For the text-containing cell, return its midpoint in (X, Y) coordinate format. 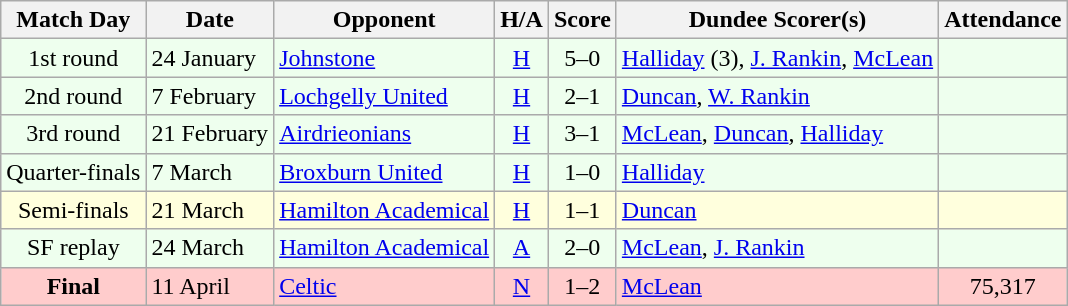
Final (74, 286)
N (522, 286)
Semi-finals (74, 210)
Celtic (384, 286)
Date (210, 20)
SF replay (74, 248)
1–1 (582, 210)
Airdrieonians (384, 134)
Attendance (1003, 20)
1st round (74, 58)
H/A (522, 20)
21 March (210, 210)
McLean, J. Rankin (777, 248)
5–0 (582, 58)
3–1 (582, 134)
A (522, 248)
Opponent (384, 20)
Johnstone (384, 58)
Score (582, 20)
Lochgelly United (384, 96)
11 April (210, 286)
McLean (777, 286)
Halliday (777, 172)
Quarter-finals (74, 172)
2–1 (582, 96)
7 February (210, 96)
24 January (210, 58)
75,317 (1003, 286)
3rd round (74, 134)
Duncan, W. Rankin (777, 96)
Broxburn United (384, 172)
Halliday (3), J. Rankin, McLean (777, 58)
Duncan (777, 210)
2–0 (582, 248)
24 March (210, 248)
Dundee Scorer(s) (777, 20)
1–0 (582, 172)
McLean, Duncan, Halliday (777, 134)
2nd round (74, 96)
21 February (210, 134)
Match Day (74, 20)
7 March (210, 172)
1–2 (582, 286)
